For the text-containing cell, return its midpoint in (x, y) coordinate format. 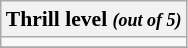
Thrill level (out of 5) (94, 19)
